Capture the cell that displays the provided text and extract its (X, Y) central coordinate. 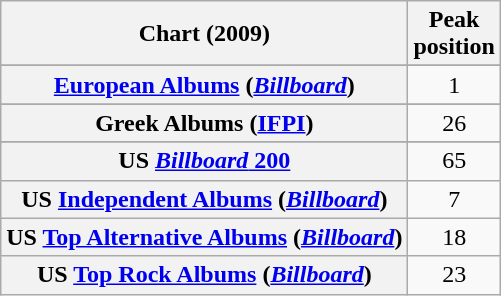
65 (454, 161)
26 (454, 123)
US Top Rock Albums (Billboard) (204, 275)
Chart (2009) (204, 34)
US Billboard 200 (204, 161)
18 (454, 237)
1 (454, 85)
US Top Alternative Albums (Billboard) (204, 237)
23 (454, 275)
Peakposition (454, 34)
European Albums (Billboard) (204, 85)
Greek Albums (IFPI) (204, 123)
US Independent Albums (Billboard) (204, 199)
7 (454, 199)
